Identify which cell holds the provided text, then report its (x, y) central coordinate. 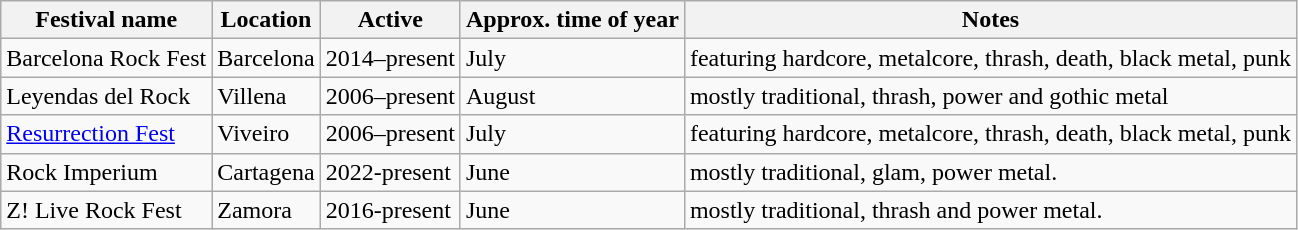
mostly traditional, thrash, power and gothic metal (990, 96)
2016-present (390, 210)
Viveiro (266, 134)
Location (266, 20)
August (572, 96)
Notes (990, 20)
Leyendas del Rock (106, 96)
Approx. time of year (572, 20)
Rock Imperium (106, 172)
mostly traditional, glam, power metal. (990, 172)
Active (390, 20)
2022-present (390, 172)
mostly traditional, thrash and power metal. (990, 210)
Z! Live Rock Fest (106, 210)
Barcelona Rock Fest (106, 58)
2014–present (390, 58)
Villena (266, 96)
Cartagena (266, 172)
Zamora (266, 210)
Barcelona (266, 58)
Resurrection Fest (106, 134)
Festival name (106, 20)
